Identify which cell holds the provided text, then report its [x, y] central coordinate. 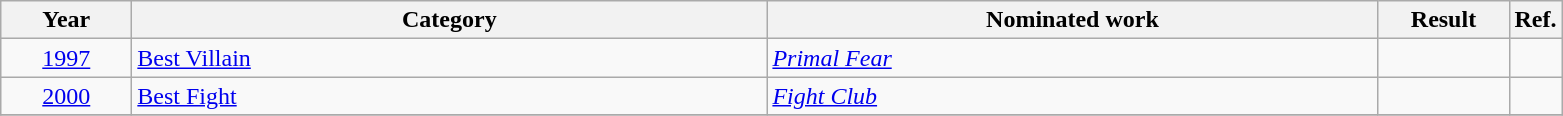
Primal Fear [1072, 58]
Ref. [1536, 20]
Best Villain [450, 58]
Fight Club [1072, 96]
Result [1444, 20]
1997 [66, 58]
Category [450, 20]
Nominated work [1072, 20]
Year [66, 20]
Best Fight [450, 96]
2000 [66, 96]
